Detect which cell encompasses the target text, then output its (X, Y) center coordinate. 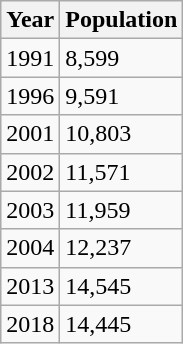
2004 (30, 248)
14,445 (122, 324)
2013 (30, 286)
10,803 (122, 134)
12,237 (122, 248)
2018 (30, 324)
2001 (30, 134)
2002 (30, 172)
14,545 (122, 286)
Population (122, 20)
11,571 (122, 172)
9,591 (122, 96)
Year (30, 20)
1996 (30, 96)
2003 (30, 210)
1991 (30, 58)
8,599 (122, 58)
11,959 (122, 210)
